Scan for the cell matching the given text and deliver its (X, Y) coordinate at center. 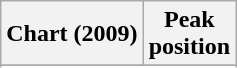
Chart (2009) (72, 34)
Peakposition (189, 34)
